Search for the cell housing the specified text and yield its [X, Y] center coordinate. 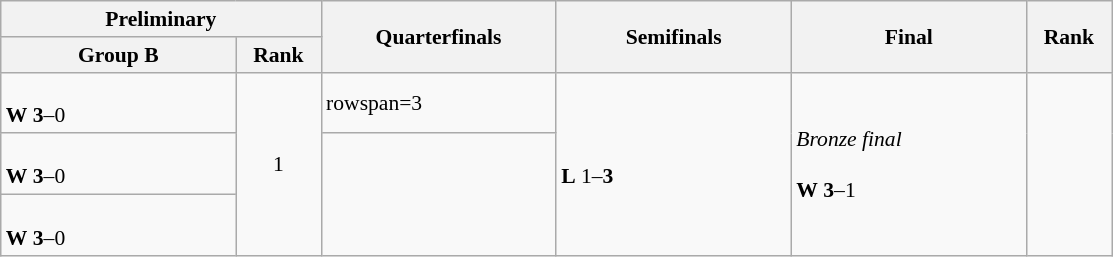
Quarterfinals [438, 36]
Final [908, 36]
rowspan=3 [438, 102]
1 [278, 164]
Bronze final W 3–1 [908, 164]
Semifinals [674, 36]
Group B [118, 55]
Preliminary [161, 19]
L 1–3 [674, 164]
